Detect which cell encompasses the target text, then output its (X, Y) center coordinate. 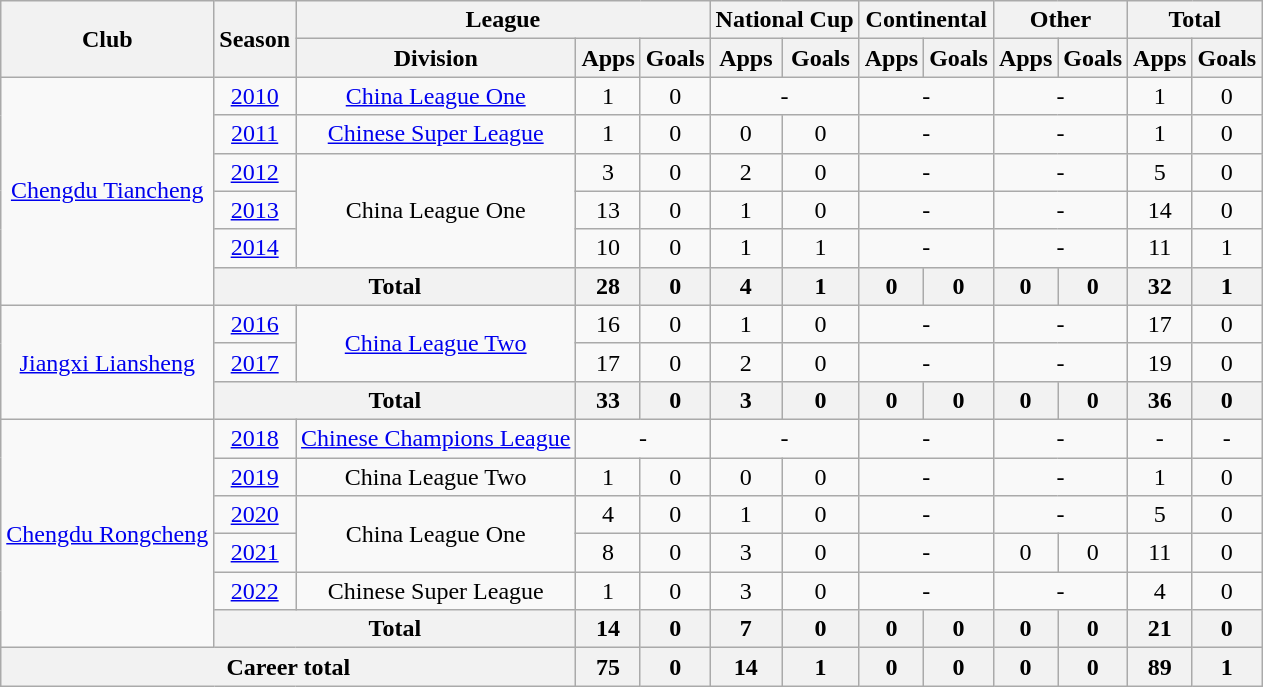
2021 (255, 553)
2019 (255, 477)
Continental (926, 20)
16 (608, 324)
Jiangxi Liansheng (108, 362)
2011 (255, 134)
33 (608, 400)
8 (608, 553)
13 (608, 210)
2014 (255, 248)
Chinese Champions League (436, 438)
2016 (255, 324)
Division (436, 58)
National Cup (784, 20)
7 (746, 629)
89 (1160, 667)
2010 (255, 96)
10 (608, 248)
2020 (255, 515)
2017 (255, 362)
2013 (255, 210)
21 (1160, 629)
Other (1060, 20)
Career total (288, 667)
2022 (255, 591)
League (504, 20)
Chengdu Rongcheng (108, 533)
2018 (255, 438)
36 (1160, 400)
75 (608, 667)
28 (608, 286)
19 (1160, 362)
2012 (255, 172)
32 (1160, 286)
Chengdu Tiancheng (108, 191)
Club (108, 39)
Season (255, 39)
